Return the (X, Y) coordinate for the center point of the cell that contains the specified text.  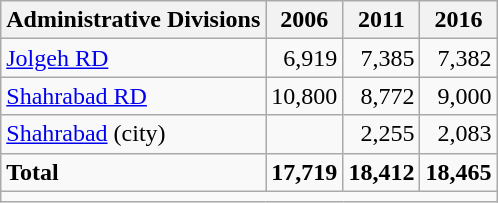
2016 (458, 20)
Shahrabad (city) (134, 134)
Administrative Divisions (134, 20)
2,083 (458, 134)
Shahrabad RD (134, 96)
Total (134, 172)
7,385 (382, 58)
2006 (304, 20)
18,412 (382, 172)
8,772 (382, 96)
2011 (382, 20)
6,919 (304, 58)
10,800 (304, 96)
Jolgeh RD (134, 58)
9,000 (458, 96)
18,465 (458, 172)
2,255 (382, 134)
7,382 (458, 58)
17,719 (304, 172)
